Return the (x, y) coordinate for the center point of the cell that contains the specified text.  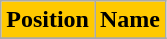
Name (130, 20)
Position (48, 20)
